Return [X, Y] of the center of cell containing provided text 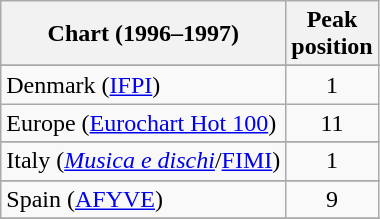
Denmark (IFPI) [144, 85]
9 [332, 199]
Spain (AFYVE) [144, 199]
Chart (1996–1997) [144, 34]
Peakposition [332, 34]
Italy (Musica e dischi/FIMI) [144, 161]
11 [332, 123]
Europe (Eurochart Hot 100) [144, 123]
